Output the [X, Y] coordinate of the center of the cell containing the given text.  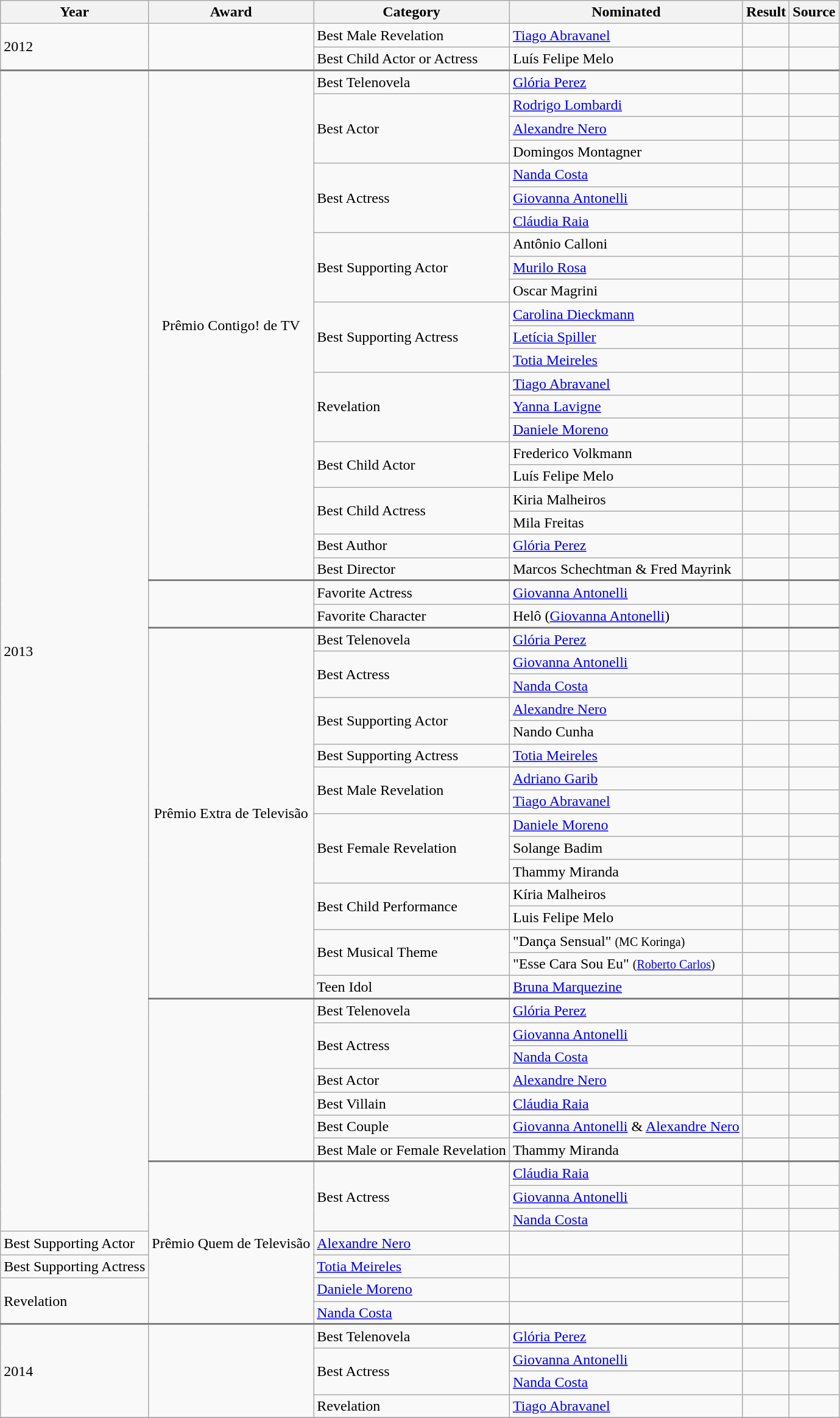
Carolina Dieckmann [626, 314]
Yanna Lavigne [626, 407]
Nominated [626, 12]
Oscar Magrini [626, 291]
2012 [74, 47]
Best Director [412, 569]
Antônio Calloni [626, 244]
Favorite Actress [412, 592]
Best Female Revelation [412, 848]
Source [814, 12]
Best Child Actor [412, 465]
Favorite Character [412, 616]
Bruna Marquezine [626, 987]
Best Villain [412, 1104]
Best Author [412, 546]
Category [412, 12]
Year [74, 12]
Best Child Actress [412, 511]
Adriano Garib [626, 778]
Frederico Volkmann [626, 453]
Mila Freitas [626, 523]
Prêmio Extra de Televisão [231, 813]
Helô (Giovanna Antonelli) [626, 616]
Award [231, 12]
Domingos Montagner [626, 152]
Best Child Performance [412, 906]
"Esse Cara Sou Eu" (Roberto Carlos) [626, 964]
Best Musical Theme [412, 953]
Solange Badim [626, 848]
Rodrigo Lombardi [626, 105]
Kiria Malheiros [626, 499]
2014 [74, 1370]
Teen Idol [412, 987]
Marcos Schechtman & Fred Mayrink [626, 569]
"Dança Sensual" (MC Koringa) [626, 941]
Murilo Rosa [626, 267]
Best Child Actor or Actress [412, 58]
Nando Cunha [626, 732]
Letícia Spiller [626, 337]
Best Male or Female Revelation [412, 1150]
Best Couple [412, 1127]
Giovanna Antonelli & Alexandre Nero [626, 1127]
Luis Felipe Melo [626, 917]
Result [766, 12]
Prêmio Quem de Televisão [231, 1243]
Kíria Malheiros [626, 894]
Prêmio Contigo! de TV [231, 325]
2013 [74, 651]
